Return (X, Y) of the center of cell containing provided text 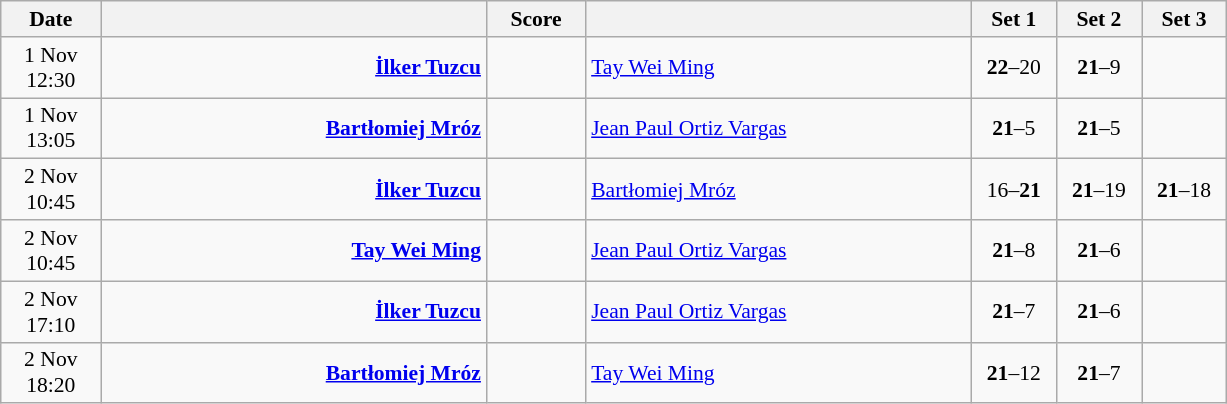
Date (51, 19)
2 Nov17:10 (51, 312)
1 Nov12:30 (51, 68)
21–19 (1098, 190)
Set 3 (1184, 19)
22–20 (1014, 68)
Set 1 (1014, 19)
2 Nov18:20 (51, 372)
1 Nov13:05 (51, 128)
21–8 (1014, 250)
21–9 (1098, 68)
Score (536, 19)
16–21 (1014, 190)
21–12 (1014, 372)
21–18 (1184, 190)
Set 2 (1098, 19)
